For the text-containing cell, return its midpoint in [x, y] coordinate format. 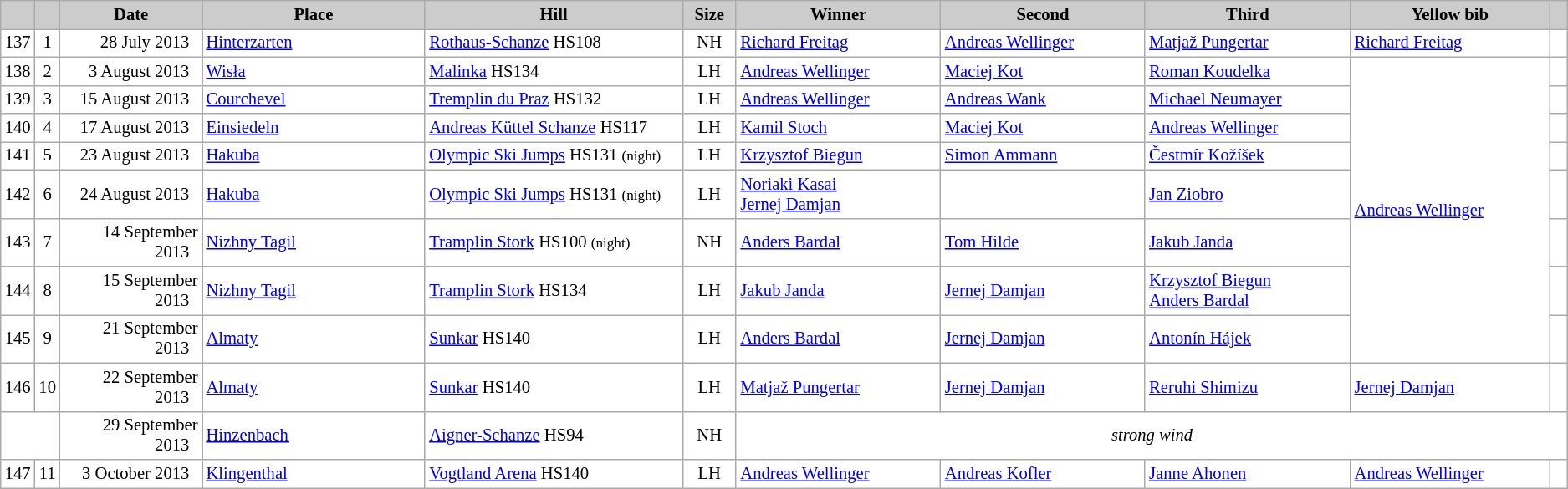
140 [18, 128]
5 [47, 155]
17 August 2013 [131, 128]
Jan Ziobro [1248, 194]
Andreas Kofler [1043, 474]
Vogtland Arena HS140 [554, 474]
3 October 2013 [131, 474]
Place [314, 14]
15 August 2013 [131, 99]
Courchevel [314, 99]
Tramplin Stork HS100 (night) [554, 242]
Hinterzarten [314, 43]
Wisła [314, 71]
28 July 2013 [131, 43]
Antonín Hájek [1248, 339]
142 [18, 194]
Janne Ahonen [1248, 474]
Date [131, 14]
3 [47, 99]
21 September 2013 [131, 339]
Noriaki Kasai Jernej Damjan [838, 194]
143 [18, 242]
Čestmír Kožíšek [1248, 155]
Krzysztof Biegun Anders Bardal [1248, 290]
Klingenthal [314, 474]
14 September 2013 [131, 242]
Michael Neumayer [1248, 99]
6 [47, 194]
Einsiedeln [314, 128]
Andreas Wank [1043, 99]
137 [18, 43]
Second [1043, 14]
24 August 2013 [131, 194]
Size [709, 14]
Winner [838, 14]
10 [47, 387]
Rothaus-Schanze HS108 [554, 43]
strong wind [1152, 436]
Andreas Küttel Schanze HS117 [554, 128]
Tom Hilde [1043, 242]
146 [18, 387]
1 [47, 43]
139 [18, 99]
Krzysztof Biegun [838, 155]
4 [47, 128]
23 August 2013 [131, 155]
11 [47, 474]
Kamil Stoch [838, 128]
Roman Koudelka [1248, 71]
Yellow bib [1450, 14]
Malinka HS134 [554, 71]
29 September 2013 [131, 436]
141 [18, 155]
Third [1248, 14]
147 [18, 474]
Tramplin Stork HS134 [554, 290]
2 [47, 71]
Hill [554, 14]
15 September 2013 [131, 290]
144 [18, 290]
8 [47, 290]
9 [47, 339]
3 August 2013 [131, 71]
Tremplin du Praz HS132 [554, 99]
Hinzenbach [314, 436]
Reruhi Shimizu [1248, 387]
138 [18, 71]
Aigner-Schanze HS94 [554, 436]
Simon Ammann [1043, 155]
145 [18, 339]
22 September 2013 [131, 387]
7 [47, 242]
